Pinpoint the cell where the given text exists, returning its (X, Y) midpoint coordinate. 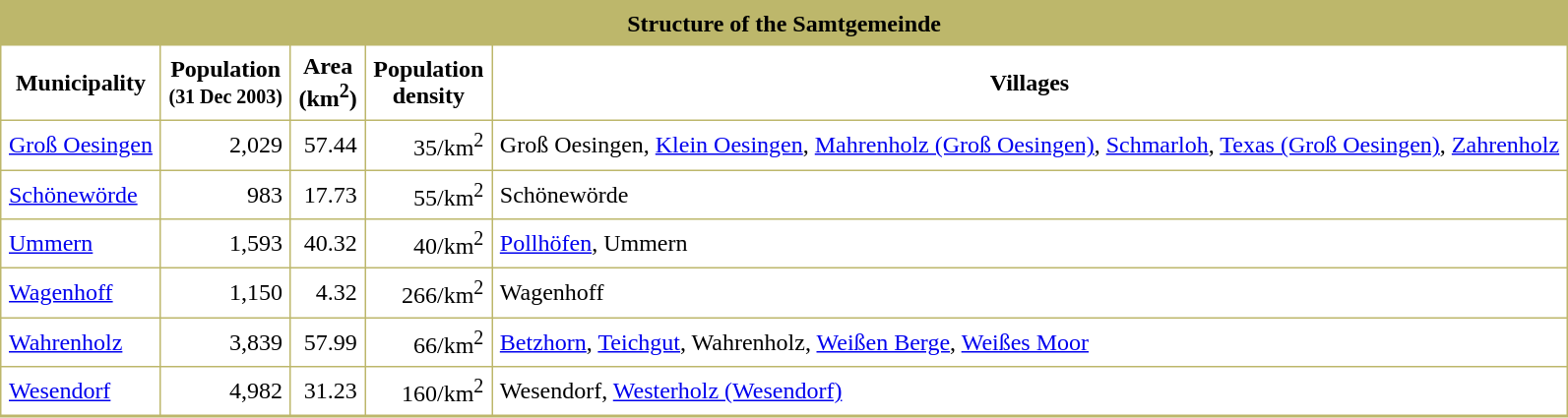
Wahrenholz (81, 341)
Groß Oesingen (81, 145)
1,150 (225, 292)
266/km2 (429, 292)
Pollhöfen, Ummern (1030, 243)
Betzhorn, Teichgut, Wahrenholz, Weißen Berge, Weißes Moor (1030, 341)
66/km2 (429, 341)
Municipality (81, 83)
Population(31 Dec 2003) (225, 83)
4,982 (225, 390)
3,839 (225, 341)
Wesendorf (81, 390)
57.99 (328, 341)
17.73 (328, 194)
Area(km2) (328, 83)
Structure of the Samtgemeinde (784, 24)
35/km2 (429, 145)
1,593 (225, 243)
983 (225, 194)
55/km2 (429, 194)
40.32 (328, 243)
31.23 (328, 390)
Villages (1030, 83)
Wesendorf, Westerholz (Wesendorf) (1030, 390)
40/km2 (429, 243)
Ummern (81, 243)
4.32 (328, 292)
57.44 (328, 145)
Groß Oesingen, Klein Oesingen, Mahrenholz (Groß Oesingen), Schmarloh, Texas (Groß Oesingen), Zahrenholz (1030, 145)
2,029 (225, 145)
Population density (429, 83)
160/km2 (429, 390)
